Capture the cell that displays the provided text and extract its (x, y) central coordinate. 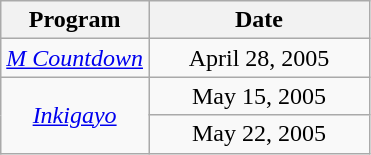
M Countdown (75, 58)
April 28, 2005 (258, 58)
May 15, 2005 (258, 96)
Program (75, 20)
Inkigayo (75, 115)
Date (258, 20)
May 22, 2005 (258, 134)
